Search for the cell housing the specified text and yield its (X, Y) center coordinate. 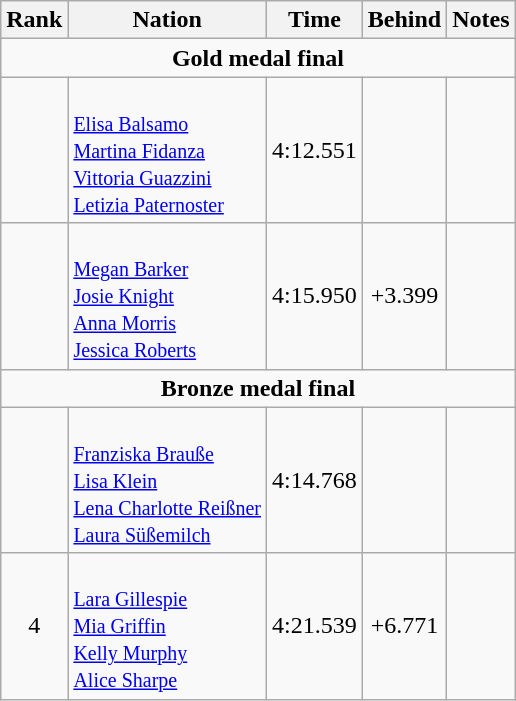
Time (315, 20)
Bronze medal final (258, 388)
Lara GillespieMia GriffinKelly MurphyAlice Sharpe (168, 626)
4:14.768 (315, 480)
+3.399 (404, 296)
Megan BarkerJosie KnightAnna MorrisJessica Roberts (168, 296)
Notes (481, 20)
4:12.551 (315, 150)
4 (34, 626)
4:21.539 (315, 626)
Gold medal final (258, 58)
Rank (34, 20)
Behind (404, 20)
Elisa BalsamoMartina FidanzaVittoria GuazziniLetizia Paternoster (168, 150)
Franziska BraußeLisa KleinLena Charlotte ReißnerLaura Süßemilch (168, 480)
4:15.950 (315, 296)
Nation (168, 20)
+6.771 (404, 626)
